Locate the cell with the specified text and output its (X, Y) center coordinate. 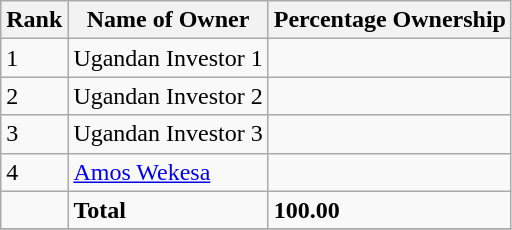
1 (34, 58)
Total (168, 210)
2 (34, 96)
Percentage Ownership (390, 20)
Amos Wekesa (168, 172)
100.00 (390, 210)
Ugandan Investor 2 (168, 96)
Ugandan Investor 3 (168, 134)
Name of Owner (168, 20)
Ugandan Investor 1 (168, 58)
3 (34, 134)
Rank (34, 20)
4 (34, 172)
